Pinpoint the cell where the given text exists, returning its (x, y) midpoint coordinate. 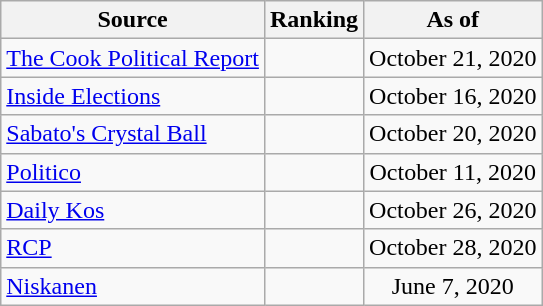
Ranking (314, 20)
October 28, 2020 (453, 248)
As of (453, 20)
Inside Elections (133, 96)
June 7, 2020 (453, 286)
RCP (133, 248)
October 26, 2020 (453, 210)
October 20, 2020 (453, 134)
The Cook Political Report (133, 58)
Sabato's Crystal Ball (133, 134)
October 11, 2020 (453, 172)
Niskanen (133, 286)
Politico (133, 172)
Source (133, 20)
Daily Kos (133, 210)
October 21, 2020 (453, 58)
October 16, 2020 (453, 96)
